Detect which cell encompasses the target text, then output its [X, Y] center coordinate. 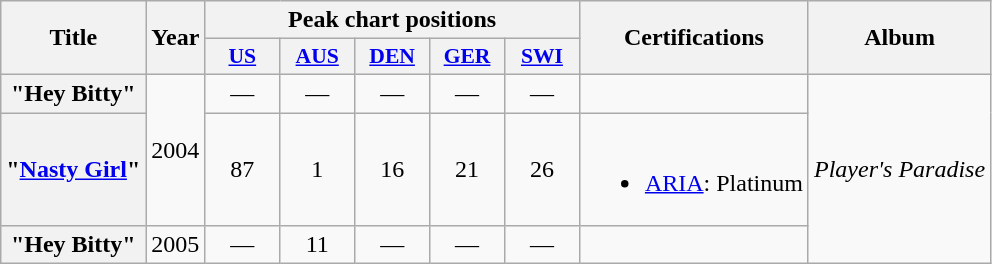
16 [392, 168]
Player's Paradise [899, 168]
Year [176, 38]
2004 [176, 150]
DEN [392, 57]
1 [318, 168]
11 [318, 245]
21 [468, 168]
US [242, 57]
2005 [176, 245]
SWI [542, 57]
87 [242, 168]
Certifications [694, 38]
ARIA: Platinum [694, 168]
"Nasty Girl" [74, 168]
AUS [318, 57]
Peak chart positions [392, 20]
26 [542, 168]
Album [899, 38]
GER [468, 57]
Title [74, 38]
